Search for the cell housing the specified text and yield its [x, y] center coordinate. 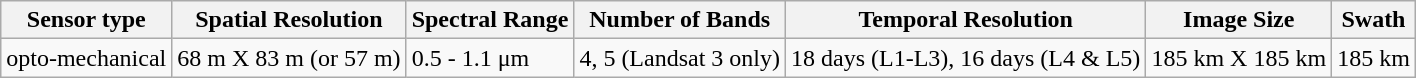
68 m X 83 m (or 57 m) [289, 58]
Temporal Resolution [966, 20]
Image Size [1239, 20]
Number of Bands [680, 20]
4, 5 (Landsat 3 only) [680, 58]
Spectral Range [490, 20]
0.5 - 1.1 μm [490, 58]
Spatial Resolution [289, 20]
opto-mechanical [86, 58]
185 km X 185 km [1239, 58]
Swath [1374, 20]
185 km [1374, 58]
Sensor type [86, 20]
18 days (L1-L3), 16 days (L4 & L5) [966, 58]
